Detect which cell encompasses the target text, then output its [x, y] center coordinate. 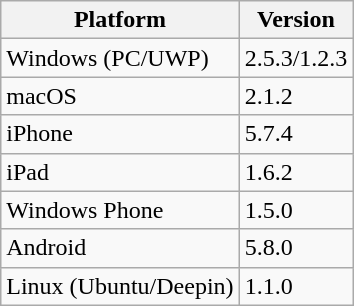
Android [120, 248]
1.5.0 [296, 210]
5.8.0 [296, 248]
Windows (PC/UWP) [120, 58]
Linux (Ubuntu/Deepin) [120, 286]
iPad [120, 172]
macOS [120, 96]
2.1.2 [296, 96]
2.5.3/1.2.3 [296, 58]
iPhone [120, 134]
Version [296, 20]
5.7.4 [296, 134]
Platform [120, 20]
1.1.0 [296, 286]
Windows Phone [120, 210]
1.6.2 [296, 172]
